Return the (x, y) coordinate for the center point of the cell that contains the specified text.  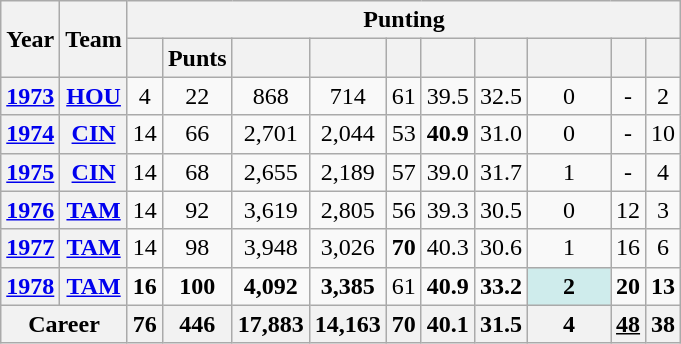
6 (664, 248)
3,619 (270, 210)
1975 (30, 172)
39.0 (448, 172)
Team (94, 39)
Career (64, 324)
98 (197, 248)
1977 (30, 248)
76 (144, 324)
2,701 (270, 134)
10 (664, 134)
868 (270, 96)
1976 (30, 210)
3,026 (348, 248)
1974 (30, 134)
3,948 (270, 248)
30.6 (500, 248)
40.3 (448, 248)
31.0 (500, 134)
31.5 (500, 324)
2,805 (348, 210)
20 (628, 286)
3 (664, 210)
68 (197, 172)
2,044 (348, 134)
32.5 (500, 96)
13 (664, 286)
1978 (30, 286)
38 (664, 324)
Punts (197, 58)
4,092 (270, 286)
92 (197, 210)
48 (628, 324)
31.7 (500, 172)
39.5 (448, 96)
1973 (30, 96)
12 (628, 210)
22 (197, 96)
66 (197, 134)
2,189 (348, 172)
HOU (94, 96)
446 (197, 324)
30.5 (500, 210)
3,385 (348, 286)
100 (197, 286)
40.1 (448, 324)
Punting (404, 20)
17,883 (270, 324)
2,655 (270, 172)
Year (30, 39)
53 (404, 134)
56 (404, 210)
714 (348, 96)
39.3 (448, 210)
33.2 (500, 286)
57 (404, 172)
14,163 (348, 324)
